Return the [X, Y] coordinate for the center point of the cell that contains the specified text.  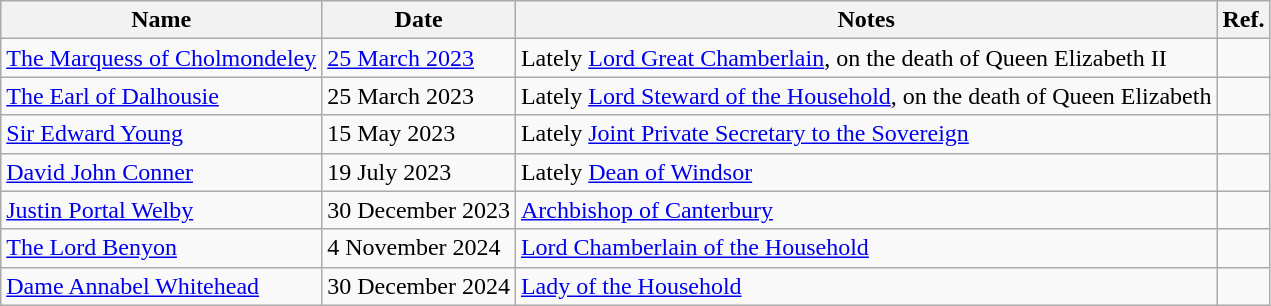
Name [162, 20]
4 November 2024 [419, 248]
Notes [866, 20]
Justin Portal Welby [162, 210]
30 December 2023 [419, 210]
Sir Edward Young [162, 134]
Lord Chamberlain of the Household [866, 248]
Lately Lord Great Chamberlain, on the death of Queen Elizabeth II [866, 58]
Archbishop of Canterbury [866, 210]
The Earl of Dalhousie [162, 96]
The Marquess of Cholmondeley [162, 58]
19 July 2023 [419, 172]
30 December 2024 [419, 286]
Ref. [1244, 20]
David John Conner [162, 172]
15 May 2023 [419, 134]
Dame Annabel Whitehead [162, 286]
Lately Joint Private Secretary to the Sovereign [866, 134]
Lady of the Household [866, 286]
The Lord Benyon [162, 248]
Lately Dean of Windsor [866, 172]
Lately Lord Steward of the Household, on the death of Queen Elizabeth [866, 96]
Date [419, 20]
